Identify which cell holds the provided text, then report its [x, y] central coordinate. 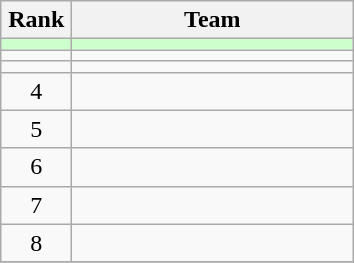
6 [36, 167]
7 [36, 205]
Team [212, 20]
4 [36, 91]
Rank [36, 20]
8 [36, 243]
5 [36, 129]
